Find where the given text appears and provide that cell's center as [x, y] coordinate. 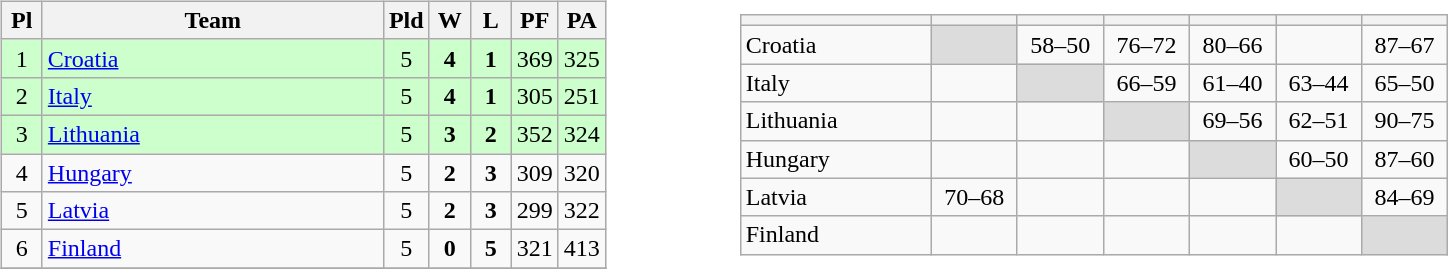
322 [582, 211]
309 [534, 173]
65–50 [1405, 83]
305 [534, 96]
58–50 [1060, 45]
Team [212, 20]
369 [534, 58]
PA [582, 20]
84–69 [1405, 197]
325 [582, 58]
62–51 [1319, 121]
60–50 [1319, 159]
PF [534, 20]
80–66 [1232, 45]
61–40 [1232, 83]
299 [534, 211]
352 [534, 134]
76–72 [1146, 45]
324 [582, 134]
69–56 [1232, 121]
6 [22, 249]
251 [582, 96]
90–75 [1405, 121]
87–60 [1405, 159]
0 [450, 249]
Pl [22, 20]
413 [582, 249]
63–44 [1319, 83]
87–67 [1405, 45]
70–68 [974, 197]
Pld [406, 20]
L [490, 20]
66–59 [1146, 83]
321 [534, 249]
320 [582, 173]
W [450, 20]
